For the text-containing cell, return its midpoint in (X, Y) coordinate format. 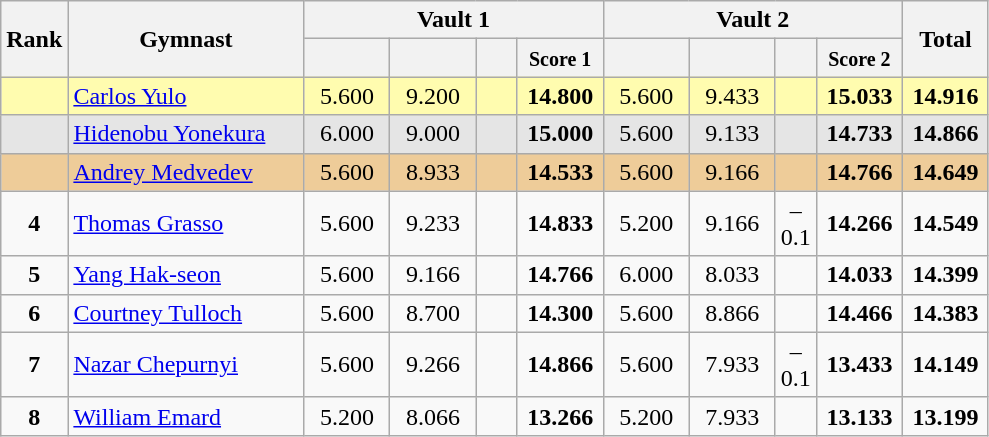
13.266 (560, 416)
Total (945, 39)
Vault 2 (752, 20)
14.916 (945, 96)
13.133 (859, 416)
Andrey Medvedev (186, 172)
8 (34, 416)
8.700 (433, 313)
Nazar Chepurnyi (186, 364)
5 (34, 275)
14.833 (560, 224)
14.033 (859, 275)
9.433 (732, 96)
Gymnast (186, 39)
6 (34, 313)
Yang Hak-seon (186, 275)
14.549 (945, 224)
14.266 (859, 224)
8.866 (732, 313)
14.800 (560, 96)
9.000 (433, 134)
14.383 (945, 313)
Courtney Tulloch (186, 313)
15.033 (859, 96)
14.533 (560, 172)
Hidenobu Yonekura (186, 134)
14.466 (859, 313)
Vault 1 (454, 20)
15.000 (560, 134)
William Emard (186, 416)
9.133 (732, 134)
14.399 (945, 275)
14.300 (560, 313)
Score 1 (560, 58)
Thomas Grasso (186, 224)
14.649 (945, 172)
8.066 (433, 416)
14.733 (859, 134)
Rank (34, 39)
9.266 (433, 364)
14.149 (945, 364)
13.199 (945, 416)
13.433 (859, 364)
4 (34, 224)
9.233 (433, 224)
9.200 (433, 96)
Score 2 (859, 58)
Carlos Yulo (186, 96)
8.933 (433, 172)
8.033 (732, 275)
7 (34, 364)
